Output the (X, Y) coordinate of the center of the cell containing the given text.  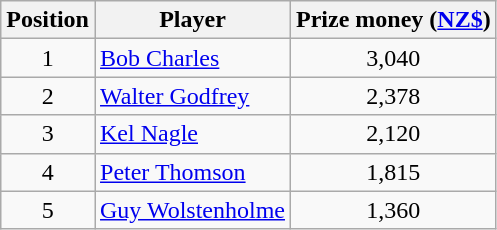
2,120 (394, 134)
3 (48, 134)
1 (48, 58)
Walter Godfrey (192, 96)
3,040 (394, 58)
Player (192, 20)
Position (48, 20)
Prize money (NZ$) (394, 20)
5 (48, 210)
1,360 (394, 210)
1,815 (394, 172)
Peter Thomson (192, 172)
Bob Charles (192, 58)
4 (48, 172)
2,378 (394, 96)
2 (48, 96)
Guy Wolstenholme (192, 210)
Kel Nagle (192, 134)
